Search for the cell housing the specified text and yield its [x, y] center coordinate. 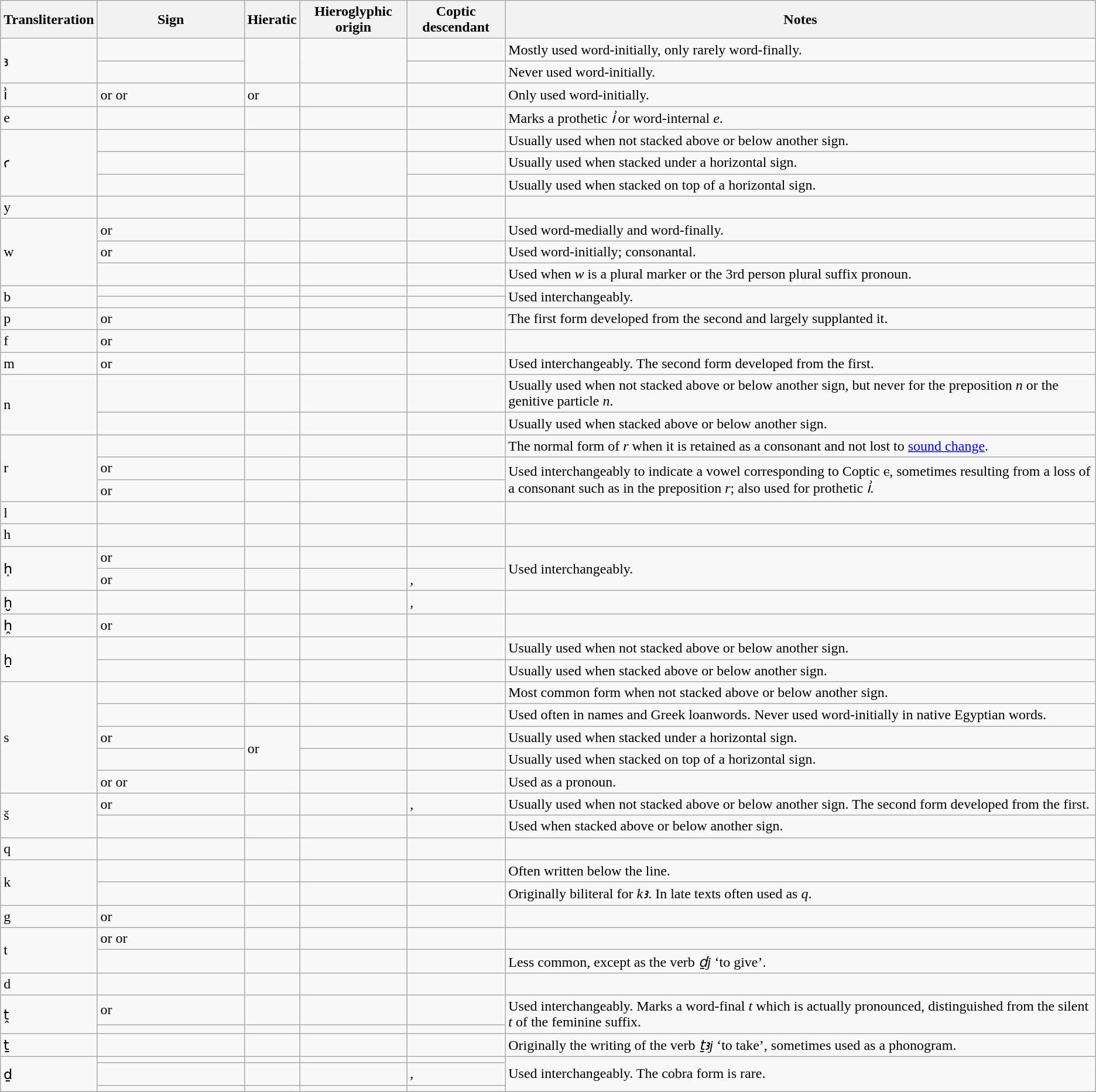
Used word-medially and word-finally. [801, 229]
Used when w is a plural marker or the 3rd person plural suffix pronoun. [801, 274]
Used interchangeably. The second form developed from the first. [801, 363]
Often written below the line. [801, 871]
Used as a pronoun. [801, 782]
The first form developed from the second and largely supplanted it. [801, 319]
e [49, 118]
f [49, 341]
Used interchangeably. Marks a word-final t which is actually pronounced, distinguished from the silent t of the feminine suffix. [801, 1014]
Coptic descendant [456, 20]
Used word-initially; consonantal. [801, 252]
Used when stacked above or below another sign. [801, 826]
r [49, 468]
Used interchangeably. The cobra form is rare. [801, 1074]
Only used word-initially. [801, 95]
h [49, 535]
Originally the writing of the verb ṯꜣj ‘to take’, sometimes used as a phonogram. [801, 1045]
ṯ [49, 1045]
h̭ [49, 626]
b [49, 297]
ꜥ [49, 163]
k [49, 882]
Marks a prothetic ı͗ or word-internal e. [801, 118]
Never used word-initially. [801, 72]
ḥ [49, 568]
t [49, 950]
Hieroglyphic origin [354, 20]
s [49, 737]
g [49, 916]
w [49, 252]
ṱ [49, 1014]
p [49, 319]
ḫ [49, 602]
Usually used when not stacked above or below another sign. The second form developed from the first. [801, 804]
d [49, 984]
š [49, 815]
Transliteration [49, 20]
The normal form of r when it is retained as a consonant and not lost to sound change. [801, 446]
ꜣ [49, 61]
Most common form when not stacked above or below another sign. [801, 693]
q [49, 849]
Mostly used word-initially, only rarely word-finally. [801, 50]
ı͗ [49, 95]
Hieratic [272, 20]
m [49, 363]
Used often in names and Greek loanwords. Never used word-initially in native Egyptian words. [801, 715]
y [49, 207]
Notes [801, 20]
Usually used when not stacked above or below another sign, but never for the preposition n or the genitive particle n. [801, 393]
n [49, 405]
ḏ [49, 1074]
l [49, 513]
Originally biliteral for kꜣ. In late texts often used as q. [801, 894]
Less common, except as the verb ḏj ‘to give’. [801, 961]
Sign [171, 20]
ẖ [49, 659]
